Locate the cell with the specified text and output its [X, Y] center coordinate. 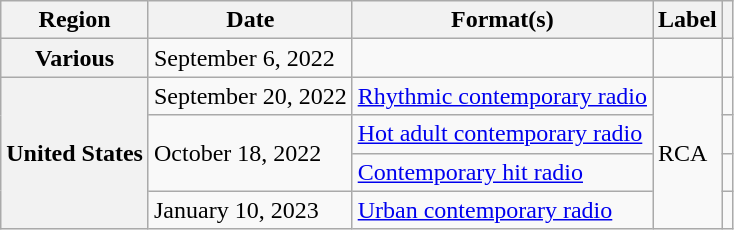
October 18, 2022 [250, 153]
Hot adult contemporary radio [502, 134]
January 10, 2023 [250, 210]
Label [687, 20]
Region [75, 20]
Format(s) [502, 20]
RCA [687, 153]
Urban contemporary radio [502, 210]
Date [250, 20]
Contemporary hit radio [502, 172]
September 6, 2022 [250, 58]
Rhythmic contemporary radio [502, 96]
United States [75, 153]
September 20, 2022 [250, 96]
Various [75, 58]
